Determine the [x, y] coordinate at the center of the cell enclosing the given text.  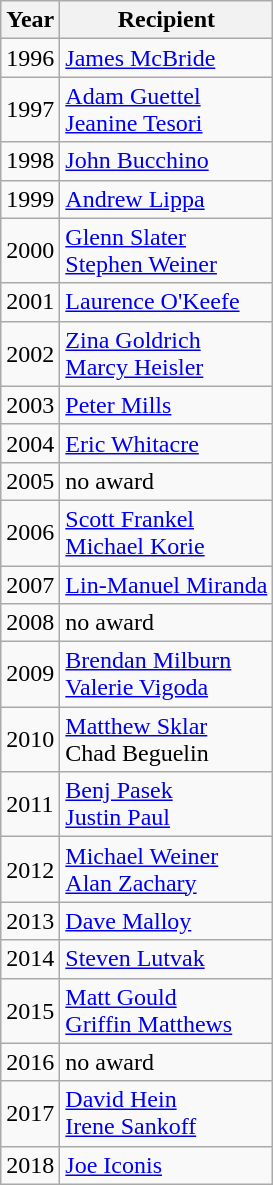
2011 [30, 804]
2005 [30, 481]
John Bucchino [166, 161]
2002 [30, 354]
Steven Lutvak [166, 959]
2010 [30, 740]
Recipient [166, 20]
2013 [30, 921]
1997 [30, 110]
2003 [30, 405]
Andrew Lippa [166, 199]
Glenn SlaterStephen Weiner [166, 250]
2004 [30, 443]
2008 [30, 623]
1999 [30, 199]
Michael WeinerAlan Zachary [166, 870]
Brendan MilburnValerie Vigoda [166, 674]
2018 [30, 1165]
Peter Mills [166, 405]
2016 [30, 1062]
2017 [30, 1114]
Year [30, 20]
2009 [30, 674]
2007 [30, 585]
2015 [30, 1010]
Benj PasekJustin Paul [166, 804]
Joe Iconis [166, 1165]
2014 [30, 959]
Matt GouldGriffin Matthews [166, 1010]
Scott FrankelMichael Korie [166, 532]
Laurence O'Keefe [166, 302]
1996 [30, 58]
2006 [30, 532]
2001 [30, 302]
James McBride [166, 58]
David HeinIrene Sankoff [166, 1114]
Dave Malloy [166, 921]
1998 [30, 161]
2012 [30, 870]
2000 [30, 250]
Zina GoldrichMarcy Heisler [166, 354]
Lin-Manuel Miranda [166, 585]
Matthew SklarChad Beguelin [166, 740]
Adam GuettelJeanine Tesori [166, 110]
Eric Whitacre [166, 443]
